Search for the cell housing the specified text and yield its [X, Y] center coordinate. 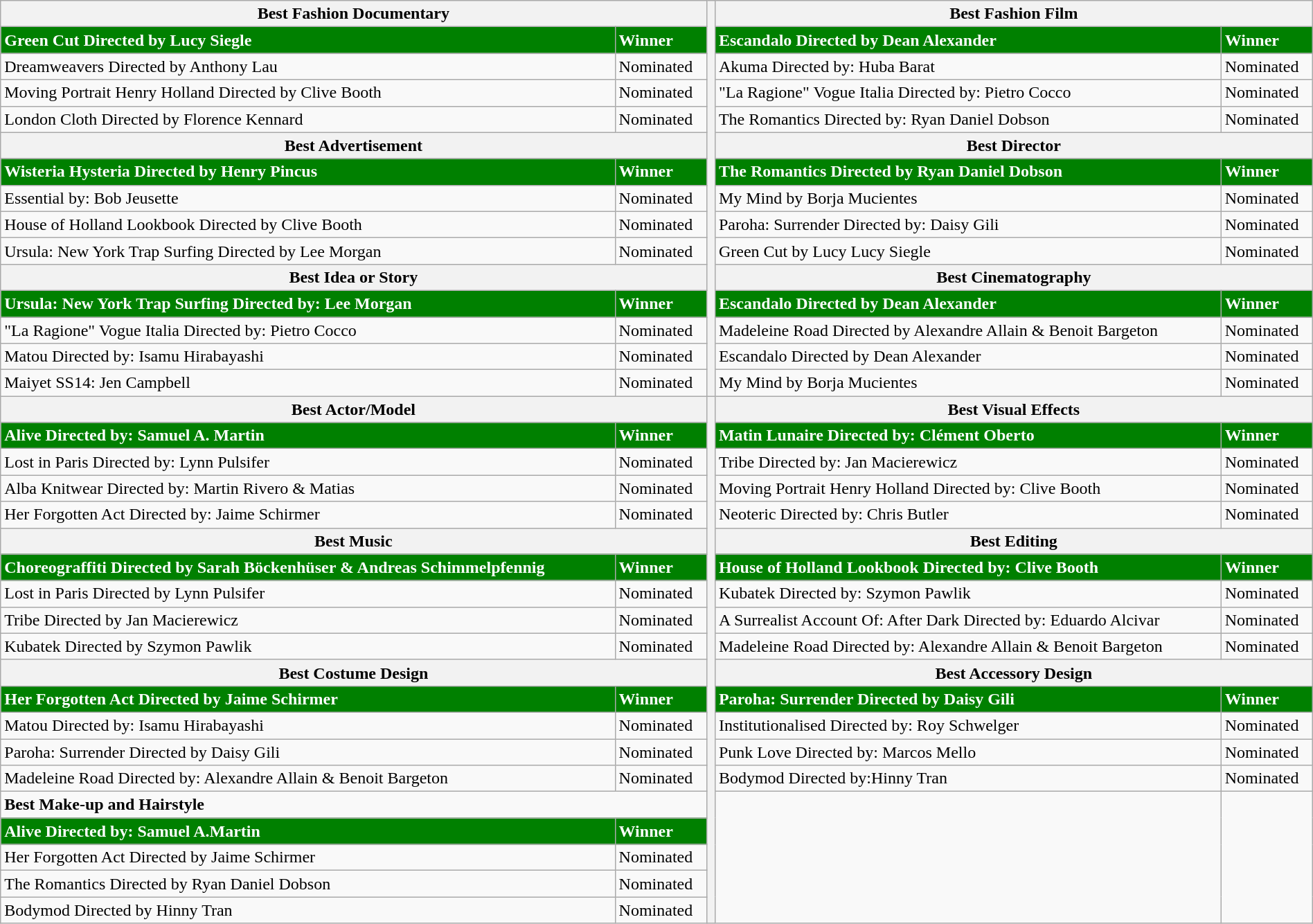
Best Advertisement [353, 145]
Ursula: New York Trap Surfing Directed by: Lee Morgan [307, 303]
Best Cinematography [1014, 277]
Tribe Directed by Jan Macierewicz [307, 620]
Best Fashion Documentary [353, 14]
Matin Lunaire Directed by: Clément Oberto [968, 436]
Best Idea or Story [353, 277]
Best Music [353, 541]
Green Cut Directed by Lucy Siegle [307, 40]
Maiyet SS14: Jen Campbell [307, 383]
Alba Knitwear Directed by: Martin Rivero & Matias [307, 488]
Institutionalised Directed by: Roy Schwelger [968, 725]
Best Costume Design [353, 673]
Best Fashion Film [1014, 14]
Tribe Directed by: Jan Macierewicz [968, 462]
Punk Love Directed by: Marcos Mello [968, 752]
Ursula: New York Trap Surfing Directed by Lee Morgan [307, 251]
Wisteria Hysteria Directed by Henry Pincus [307, 172]
Green Cut by Lucy Lucy Siegle [968, 251]
Dreamweavers Directed by Anthony Lau [307, 66]
The Romantics Directed by: Ryan Daniel Dobson [968, 119]
London Cloth Directed by Florence Kennard [307, 119]
Best Make-up and Hairstyle [353, 805]
Moving Portrait Henry Holland Directed by: Clive Booth [968, 488]
Her Forgotten Act Directed by: Jaime Schirmer [307, 515]
Best Visual Effects [1014, 409]
Best Editing [1014, 541]
Neoteric Directed by: Chris Butler [968, 515]
Lost in Paris Directed by Lynn Pulsifer [307, 594]
Bodymod Directed by Hinny Tran [307, 910]
Lost in Paris Directed by: Lynn Pulsifer [307, 462]
Moving Portrait Henry Holland Directed by Clive Booth [307, 93]
Bodymod Directed by:Hinny Tran [968, 779]
House of Holland Lookbook Directed by: Clive Booth [968, 567]
Best Accessory Design [1014, 673]
Best Actor/Model [353, 409]
Madeleine Road Directed by Alexandre Allain & Benoit Bargeton [968, 330]
Choreograffiti Directed by Sarah Böckenhüser & Andreas Schimmelpfennig [307, 567]
Best Director [1014, 145]
Kubatek Directed by: Szymon Pawlik [968, 594]
Akuma Directed by: Huba Barat [968, 66]
Kubatek Directed by Szymon Pawlik [307, 646]
Paroha: Surrender Directed by: Daisy Gili [968, 224]
Alive Directed by: Samuel A. Martin [307, 436]
Alive Directed by: Samuel A.Martin [307, 831]
A Surrealist Account Of: After Dark Directed by: Eduardo Alcivar [968, 620]
House of Holland Lookbook Directed by Clive Booth [307, 224]
Essential by: Bob Jeusette [307, 198]
